Return (X, Y) of the center of cell containing provided text 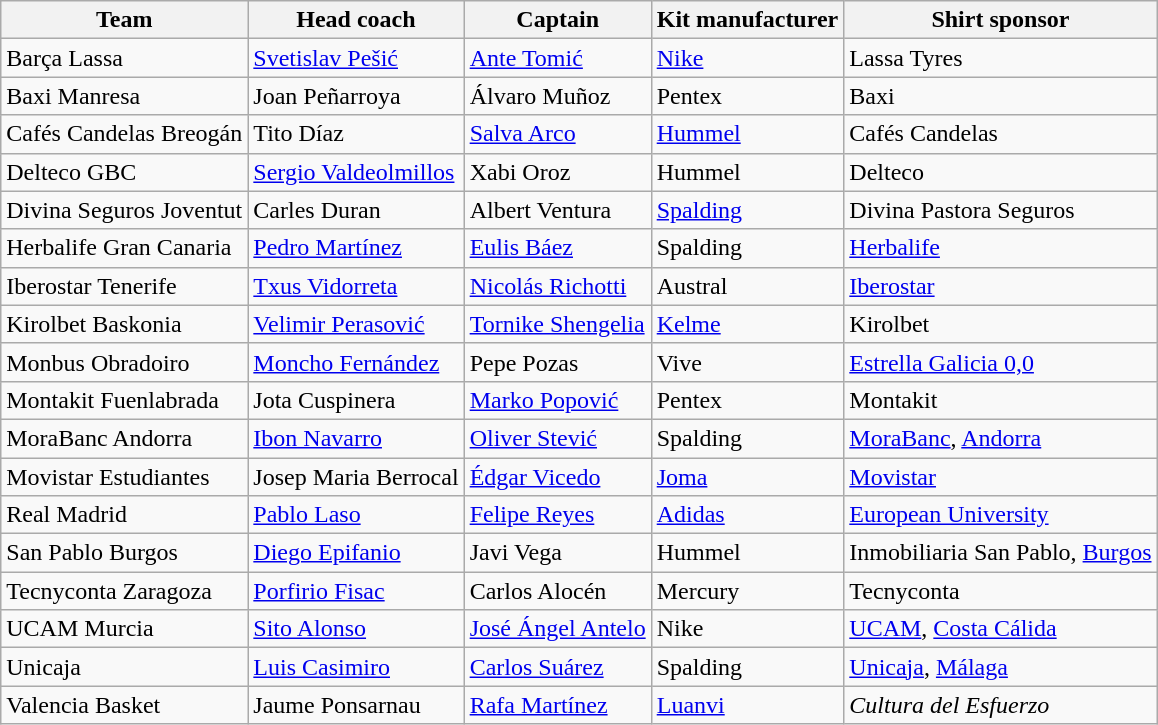
Estrella Galicia 0,0 (1000, 362)
Velimir Perasović (356, 324)
Nicolás Richotti (558, 286)
Svetislav Pešić (356, 58)
Carles Duran (356, 210)
Pedro Martínez (356, 248)
Carlos Alocén (558, 591)
Ibon Navarro (356, 438)
Delteco GBC (124, 172)
Jota Cuspinera (356, 400)
Lassa Tyres (1000, 58)
José Ángel Antelo (558, 629)
Delteco (1000, 172)
Herbalife (1000, 248)
San Pablo Burgos (124, 553)
Baxi (1000, 96)
European University (1000, 515)
Unicaja, Málaga (1000, 667)
Captain (558, 20)
Montakit (1000, 400)
Cafés Candelas Breogán (124, 134)
Rafa Martínez (558, 705)
Cultura del Esfuerzo (1000, 705)
Shirt sponsor (1000, 20)
Felipe Reyes (558, 515)
Head coach (356, 20)
Baxi Manresa (124, 96)
Carlos Suárez (558, 667)
Pepe Pozas (558, 362)
Marko Popović (558, 400)
Moncho Fernández (356, 362)
Joma (748, 477)
Inmobiliaria San Pablo, Burgos (1000, 553)
Divina Pastora Seguros (1000, 210)
Iberostar Tenerife (124, 286)
Ante Tomić (558, 58)
Tecnyconta (1000, 591)
MoraBanc Andorra (124, 438)
Pablo Laso (356, 515)
Tecnyconta Zaragoza (124, 591)
Sito Alonso (356, 629)
Eulis Báez (558, 248)
Kit manufacturer (748, 20)
Luanvi (748, 705)
Tito Díaz (356, 134)
Montakit Fuenlabrada (124, 400)
Adidas (748, 515)
Cafés Candelas (1000, 134)
MoraBanc, Andorra (1000, 438)
Divina Seguros Joventut (124, 210)
Barça Lassa (124, 58)
Real Madrid (124, 515)
Monbus Obradoiro (124, 362)
Diego Epifanio (356, 553)
Mercury (748, 591)
Kirolbet (1000, 324)
Álvaro Muñoz (558, 96)
Iberostar (1000, 286)
Vive (748, 362)
Movistar Estudiantes (124, 477)
Jaume Ponsarnau (356, 705)
Movistar (1000, 477)
Unicaja (124, 667)
Valencia Basket (124, 705)
Sergio Valdeolmillos (356, 172)
Tornike Shengelia (558, 324)
Oliver Stević (558, 438)
Javi Vega (558, 553)
Team (124, 20)
Austral (748, 286)
Albert Ventura (558, 210)
Édgar Vicedo (558, 477)
Josep Maria Berrocal (356, 477)
Kelme (748, 324)
UCAM, Costa Cálida (1000, 629)
Kirolbet Baskonia (124, 324)
Xabi Oroz (558, 172)
Luis Casimiro (356, 667)
Joan Peñarroya (356, 96)
UCAM Murcia (124, 629)
Salva Arco (558, 134)
Herbalife Gran Canaria (124, 248)
Porfirio Fisac (356, 591)
Txus Vidorreta (356, 286)
